Determine the (x, y) coordinate at the center of the cell enclosing the given text.  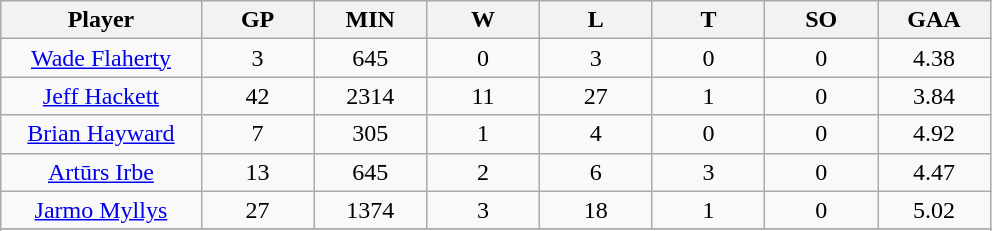
4 (596, 134)
W (484, 20)
MIN (370, 20)
4.47 (934, 172)
GP (258, 20)
13 (258, 172)
2314 (370, 96)
L (596, 20)
GAA (934, 20)
Jeff Hackett (101, 96)
11 (484, 96)
18 (596, 210)
4.38 (934, 58)
305 (370, 134)
5.02 (934, 210)
2 (484, 172)
Brian Hayward (101, 134)
Wade Flaherty (101, 58)
3.84 (934, 96)
Player (101, 20)
Artūrs Irbe (101, 172)
42 (258, 96)
6 (596, 172)
Jarmo Myllys (101, 210)
T (708, 20)
7 (258, 134)
1374 (370, 210)
SO (822, 20)
4.92 (934, 134)
